Output the [X, Y] coordinate of the center of the cell containing the given text.  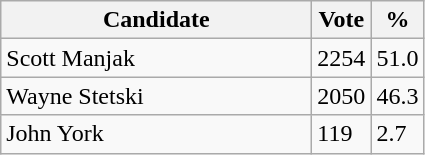
46.3 [398, 96]
2050 [342, 96]
% [398, 20]
Scott Manjak [156, 58]
Vote [342, 20]
2.7 [398, 134]
Wayne Stetski [156, 96]
119 [342, 134]
51.0 [398, 58]
Candidate [156, 20]
2254 [342, 58]
John York [156, 134]
